Scan for the cell matching the given text and deliver its (x, y) coordinate at center. 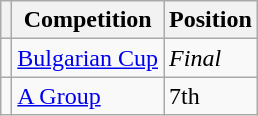
Final (211, 58)
Competition (88, 20)
Bulgarian Cup (88, 58)
A Group (88, 96)
7th (211, 96)
Position (211, 20)
